Capture the cell that displays the provided text and extract its (X, Y) central coordinate. 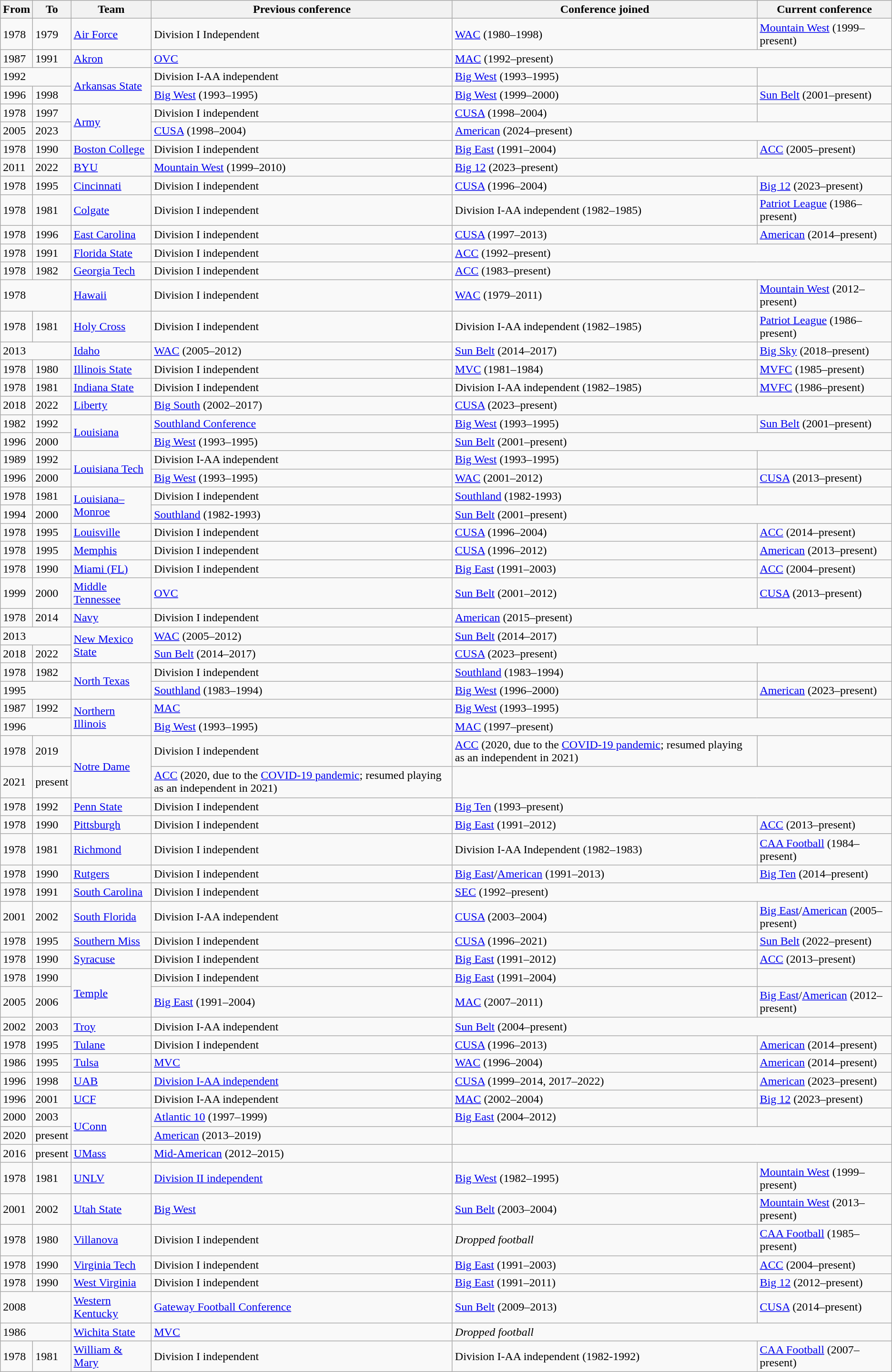
Indiana State (111, 387)
MAC (2007–2011) (605, 1002)
2023 (52, 131)
Division I Independent (302, 34)
MAC (2002–2004) (605, 1099)
Big Ten (1993–present) (672, 807)
Sun Belt (2022–present) (824, 941)
New Mexico State (111, 645)
Richmond (111, 849)
2021 (17, 782)
Colgate (111, 210)
Southern Miss (111, 941)
Akron (111, 59)
Idaho (111, 351)
Division I-AA independent (1982-1992) (605, 1357)
From (17, 10)
MAC (302, 708)
1997 (52, 113)
CAA Football (1985–present) (824, 1240)
MAC (1992–present) (672, 59)
Division I-AA Independent (1982–1983) (605, 849)
Current conference (824, 10)
Big East (1991–2011) (605, 1283)
Arkansas State (111, 86)
Tulane (111, 1045)
Atlantic 10 (1997–1999) (302, 1117)
Notre Dame (111, 767)
2019 (52, 751)
Holy Cross (111, 327)
Villanova (111, 1240)
ACC (1983–present) (672, 271)
American (2013–2019) (302, 1135)
1979 (52, 34)
ACC (2005–present) (824, 149)
Big West (1982–1995) (605, 1178)
Mountain West (1999–2010) (302, 167)
Sun Belt (2009–2013) (605, 1307)
2020 (17, 1135)
CUSA (1996–2013) (605, 1045)
Troy (111, 1027)
Big East/American (1991–2013) (605, 874)
MVFC (1986–present) (824, 387)
Northern Illinois (111, 717)
Boston College (111, 149)
Big East/American (2012–present) (824, 1002)
Western Kentucky (111, 1307)
UCF (111, 1099)
East Carolina (111, 234)
Division II independent (302, 1178)
Big East (2004–2012) (605, 1117)
UConn (111, 1126)
2008 (36, 1307)
Navy (111, 618)
Big West (1999–2000) (605, 95)
Mountain West (2012–present) (824, 295)
1994 (17, 514)
To (52, 10)
Syracuse (111, 959)
WAC (1979–2011) (605, 295)
1999 (17, 594)
Gateway Football Conference (302, 1307)
2014 (52, 618)
Army (111, 122)
North Texas (111, 681)
CUSA (1999–2014, 2017–2022) (605, 1081)
Tulsa (111, 1063)
CAA Football (2007–present) (824, 1357)
CUSA (1996–2012) (605, 550)
Louisville (111, 532)
Mid-American (2012–2015) (302, 1153)
Wichita State (111, 1332)
Temple (111, 993)
William & Mary (111, 1357)
Big East/American (2005–present) (824, 917)
Liberty (111, 405)
Penn State (111, 807)
Sun Belt (2001–2012) (605, 594)
Air Force (111, 34)
CAA Football (1984–present) (824, 849)
Hawaii (111, 295)
CUSA (2014–present) (824, 1307)
Team (111, 10)
UNLV (111, 1178)
Southland Conference (302, 424)
1989 (17, 460)
2006 (52, 1002)
Big West (302, 1209)
Memphis (111, 550)
MAC (1997–present) (672, 726)
Rutgers (111, 874)
SEC (1992–present) (672, 892)
Mountain West (2013–present) (824, 1209)
West Virginia (111, 1283)
Big 12 (2012–present) (824, 1283)
2016 (17, 1153)
ACC (2014–present) (824, 532)
Illinois State (111, 369)
ACC (1992–present) (672, 253)
WAC (1980–1998) (605, 34)
WAC (1996–2004) (605, 1063)
CUSA (2003–2004) (605, 917)
WAC (2001–2012) (605, 478)
UMass (111, 1153)
Middle Tennessee (111, 594)
Big West (1996–2000) (605, 690)
Sun Belt (2003–2004) (605, 1209)
CUSA (1997–2013) (605, 234)
Georgia Tech (111, 271)
Cincinnati (111, 185)
Pittsburgh (111, 825)
Florida State (111, 253)
Big Ten (2014–present) (824, 874)
MVFC (1985–present) (824, 369)
Louisiana–Monroe (111, 505)
Utah State (111, 1209)
Louisiana (111, 433)
Previous conference (302, 10)
Conference joined (605, 10)
Louisiana Tech (111, 469)
MVC (1981–1984) (605, 369)
Big Sky (2018–present) (824, 351)
UAB (111, 1081)
American (2013–present) (824, 550)
Sun Belt (2004–present) (672, 1027)
2011 (17, 167)
BYU (111, 167)
American (2024–present) (672, 131)
Big South (2002–2017) (302, 405)
Virginia Tech (111, 1265)
South Carolina (111, 892)
Miami (FL) (111, 568)
American (2015–present) (672, 618)
South Florida (111, 917)
CUSA (1996–2021) (605, 941)
